Extract the (x, y) coordinate from the center of the cell holding the provided text.  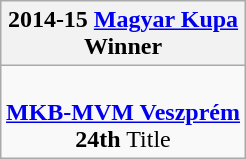
2014-15 Magyar KupaWinner (122, 34)
MKB-MVM Veszprém24th Title (122, 112)
